Locate the cell with the specified text and output its [x, y] center coordinate. 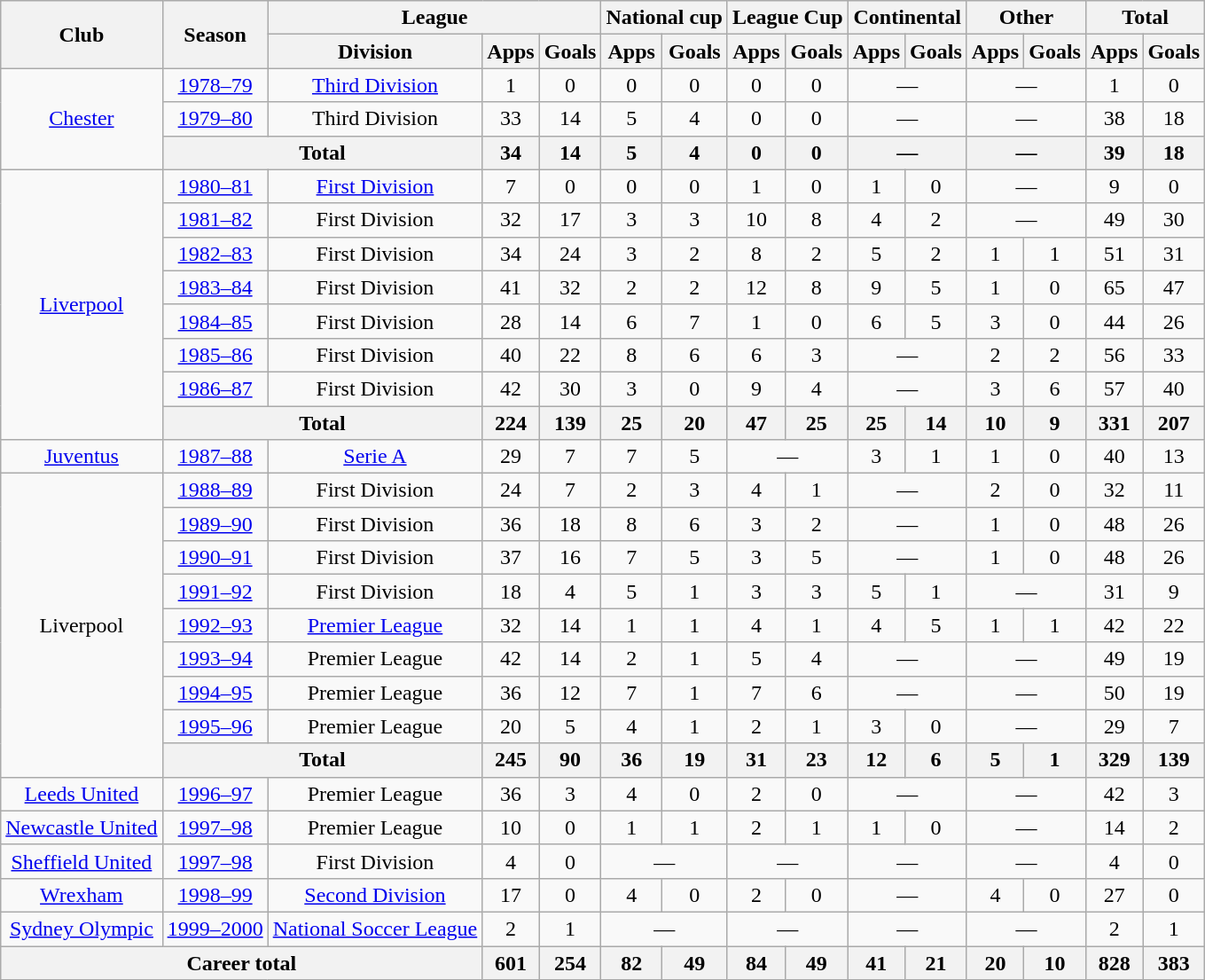
1986–87 [215, 388]
82 [631, 962]
1993–94 [215, 659]
13 [1174, 457]
90 [570, 760]
1985–86 [215, 355]
57 [1114, 388]
224 [511, 423]
37 [511, 558]
1989–90 [215, 524]
11 [1174, 490]
44 [1114, 321]
1998–99 [215, 895]
1996–97 [215, 794]
1982–83 [215, 254]
1995–96 [215, 726]
329 [1114, 760]
1990–91 [215, 558]
51 [1114, 254]
Second Division [375, 895]
27 [1114, 895]
Other [1026, 18]
League [434, 18]
Sydney Olympic [82, 929]
1979–80 [215, 119]
28 [511, 321]
Continental [907, 18]
65 [1114, 287]
Newcastle United [82, 827]
Juventus [82, 457]
1978–79 [215, 85]
84 [755, 962]
601 [511, 962]
Wrexham [82, 895]
1992–93 [215, 625]
National Soccer League [375, 929]
50 [1114, 693]
245 [511, 760]
16 [570, 558]
207 [1174, 423]
23 [818, 760]
56 [1114, 355]
383 [1174, 962]
National cup [664, 18]
254 [570, 962]
1994–95 [215, 693]
1984–85 [215, 321]
Chester [82, 119]
Career total [241, 962]
Leeds United [82, 794]
39 [1114, 153]
1980–81 [215, 186]
38 [1114, 119]
331 [1114, 423]
Sheffield United [82, 861]
League Cup [787, 18]
Club [82, 35]
1987–88 [215, 457]
1988–89 [215, 490]
21 [936, 962]
Division [375, 51]
1991–92 [215, 592]
1983–84 [215, 287]
828 [1114, 962]
Serie A [375, 457]
1999–2000 [215, 929]
1981–82 [215, 220]
Season [215, 35]
